Detect which cell encompasses the target text, then output its (X, Y) center coordinate. 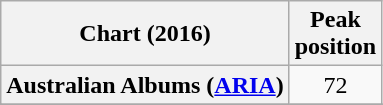
Peak position (335, 34)
Australian Albums (ARIA) (145, 85)
Chart (2016) (145, 34)
72 (335, 85)
